Capture the cell that displays the provided text and extract its [x, y] central coordinate. 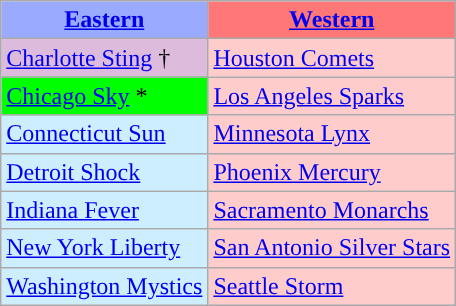
Connecticut Sun [104, 134]
Seattle Storm [332, 286]
San Antonio Silver Stars [332, 248]
Phoenix Mercury [332, 172]
Sacramento Monarchs [332, 210]
Detroit Shock [104, 172]
Minnesota Lynx [332, 134]
Washington Mystics [104, 286]
New York Liberty [104, 248]
Los Angeles Sparks [332, 96]
Charlotte Sting † [104, 58]
Chicago Sky * [104, 96]
Houston Comets [332, 58]
Eastern [104, 20]
Indiana Fever [104, 210]
Western [332, 20]
